Scan for the cell matching the given text and deliver its [X, Y] coordinate at center. 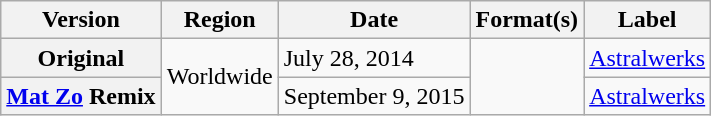
Format(s) [527, 20]
Date [374, 20]
Mat Zo Remix [81, 96]
Version [81, 20]
Worldwide [220, 77]
July 28, 2014 [374, 58]
September 9, 2015 [374, 96]
Original [81, 58]
Label [648, 20]
Region [220, 20]
